Find where the given text appears and provide that cell's center as [x, y] coordinate. 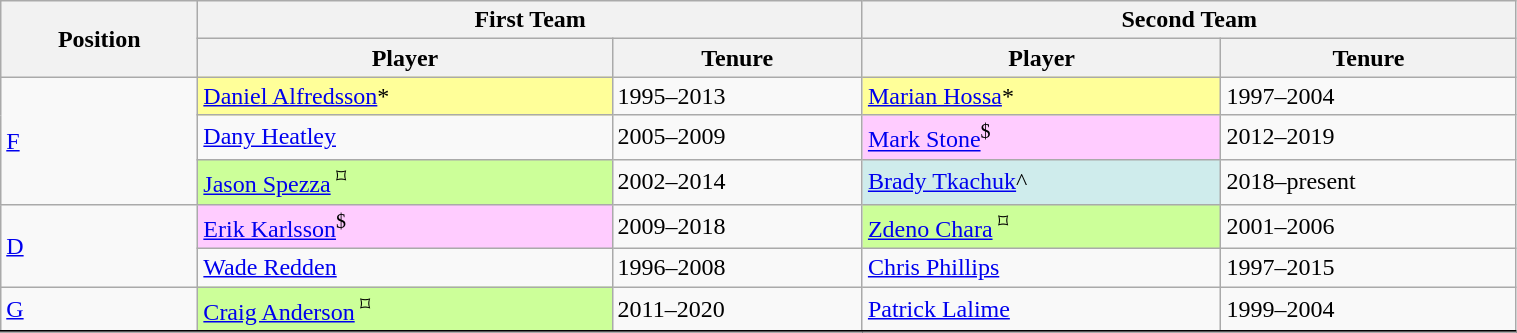
Brady Tkachuk^ [1041, 182]
G [100, 310]
2005–2009 [737, 138]
2012–2019 [1368, 138]
First Team [530, 20]
Chris Phillips [1041, 268]
Marian Hossa* [1041, 96]
1996–2008 [737, 268]
F [100, 140]
Jason Spezza ⌑ [405, 182]
D [100, 246]
2018–present [1368, 182]
2002–2014 [737, 182]
1999–2004 [1368, 310]
Position [100, 39]
1997–2004 [1368, 96]
Patrick Lalime [1041, 310]
Zdeno Chara ⌑ [1041, 226]
2001–2006 [1368, 226]
Mark Stone$ [1041, 138]
Wade Redden [405, 268]
2009–2018 [737, 226]
1997–2015 [1368, 268]
Craig Anderson ⌑ [405, 310]
Dany Heatley [405, 138]
Daniel Alfredsson* [405, 96]
1995–2013 [737, 96]
Second Team [1189, 20]
Erik Karlsson$ [405, 226]
2011–2020 [737, 310]
